Detect which cell encompasses the target text, then output its [x, y] center coordinate. 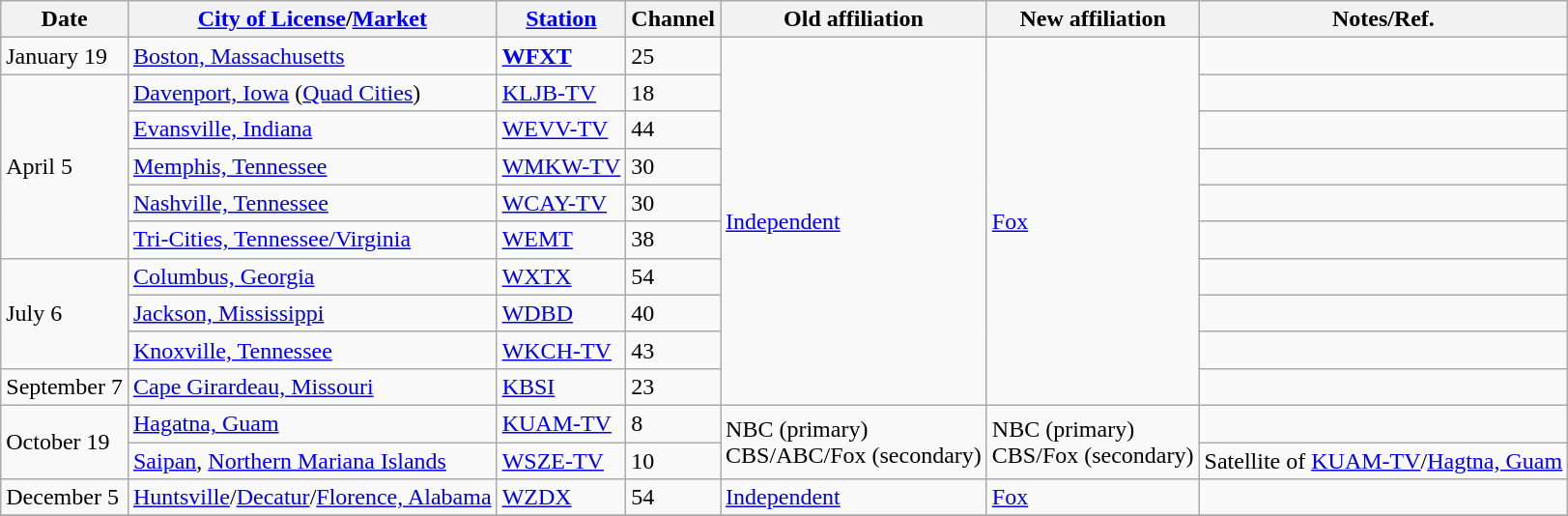
WXTX [561, 276]
WSZE-TV [561, 461]
Memphis, Tennessee [312, 166]
Boston, Massachusetts [312, 56]
Station [561, 19]
WZDX [561, 498]
Columbus, Georgia [312, 276]
September 7 [65, 387]
Notes/Ref. [1383, 19]
WMKW-TV [561, 166]
Date [65, 19]
October 19 [65, 442]
January 19 [65, 56]
KBSI [561, 387]
Evansville, Indiana [312, 129]
KLJB-TV [561, 93]
44 [673, 129]
WDBD [561, 313]
NBC (primary) CBS/ABC/Fox (secondary) [854, 442]
10 [673, 461]
July 6 [65, 313]
WKCH-TV [561, 350]
Davenport, Iowa (Quad Cities) [312, 93]
December 5 [65, 498]
Nashville, Tennessee [312, 203]
Cape Girardeau, Missouri [312, 387]
18 [673, 93]
25 [673, 56]
Hagatna, Guam [312, 423]
WEVV-TV [561, 129]
City of License/Market [312, 19]
43 [673, 350]
Channel [673, 19]
New affiliation [1093, 19]
WEMT [561, 240]
8 [673, 423]
38 [673, 240]
Huntsville/Decatur/Florence, Alabama [312, 498]
Satellite of KUAM-TV/Hagtna, Guam [1383, 461]
April 5 [65, 166]
Old affiliation [854, 19]
23 [673, 387]
Tri-Cities, Tennessee/Virginia [312, 240]
WCAY-TV [561, 203]
KUAM-TV [561, 423]
40 [673, 313]
Jackson, Mississippi [312, 313]
Knoxville, Tennessee [312, 350]
NBC (primary) CBS/Fox (secondary) [1093, 442]
WFXT [561, 56]
Saipan, Northern Mariana Islands [312, 461]
